Find where the given text appears and provide that cell's center as (X, Y) coordinate. 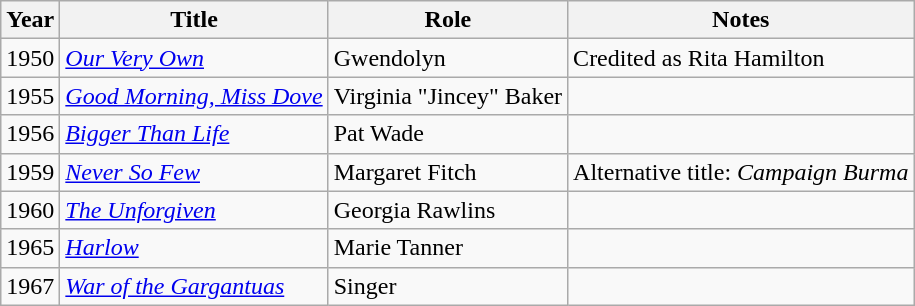
Good Morning, Miss Dove (194, 96)
Notes (741, 20)
1950 (30, 58)
Role (448, 20)
1955 (30, 96)
Bigger Than Life (194, 134)
1956 (30, 134)
Year (30, 20)
Singer (448, 286)
Georgia Rawlins (448, 210)
Margaret Fitch (448, 172)
Our Very Own (194, 58)
Marie Tanner (448, 248)
Title (194, 20)
War of the Gargantuas (194, 286)
Gwendolyn (448, 58)
1967 (30, 286)
Never So Few (194, 172)
Harlow (194, 248)
The Unforgiven (194, 210)
1965 (30, 248)
Credited as Rita Hamilton (741, 58)
Virginia "Jincey" Baker (448, 96)
1959 (30, 172)
1960 (30, 210)
Pat Wade (448, 134)
Alternative title: Campaign Burma (741, 172)
